Capture the cell that displays the provided text and extract its (x, y) central coordinate. 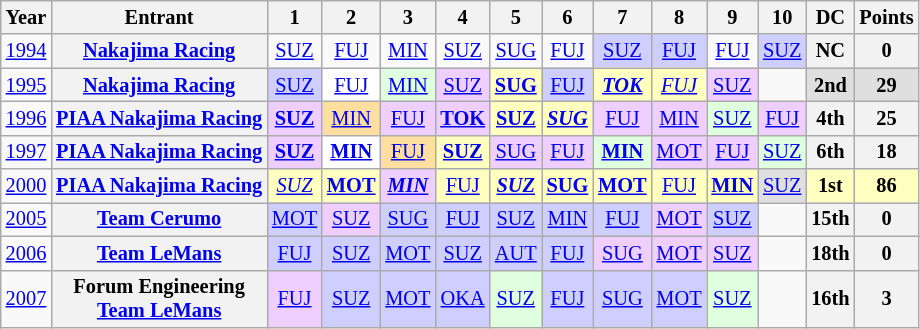
8 (680, 17)
1 (294, 17)
10 (782, 17)
18 (886, 152)
6 (568, 17)
2 (351, 17)
1994 (26, 51)
25 (886, 118)
Entrant (159, 17)
18th (830, 253)
5 (516, 17)
4th (830, 118)
OKA (462, 299)
2005 (26, 219)
DC (830, 17)
15th (830, 219)
Points (886, 17)
1st (830, 186)
2007 (26, 299)
Forum EngineeringTeam LeMans (159, 299)
9 (733, 17)
AUT (516, 253)
NC (830, 51)
1995 (26, 85)
Year (26, 17)
2006 (26, 253)
29 (886, 85)
1996 (26, 118)
7 (622, 17)
Team Cerumo (159, 219)
6th (830, 152)
1997 (26, 152)
16th (830, 299)
2nd (830, 85)
86 (886, 186)
2000 (26, 186)
Team LeMans (159, 253)
4 (462, 17)
